Identify which cell holds the provided text, then report its (X, Y) central coordinate. 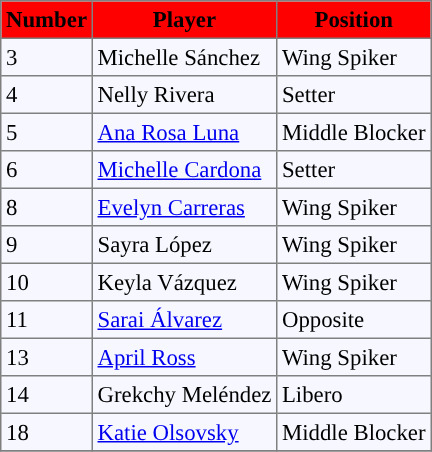
10 (47, 282)
Ana Rosa Luna (184, 132)
4 (47, 95)
Michelle Cardona (184, 170)
9 (47, 245)
Michelle Sánchez (184, 57)
3 (47, 57)
April Ross (184, 357)
11 (47, 320)
Player (184, 20)
Keyla Vázquez (184, 282)
6 (47, 170)
8 (47, 207)
Evelyn Carreras (184, 207)
Nelly Rivera (184, 95)
18 (47, 432)
Libero (354, 395)
14 (47, 395)
Opposite (354, 320)
Number (47, 20)
Sarai Álvarez (184, 320)
Sayra López (184, 245)
Katie Olsovsky (184, 432)
Position (354, 20)
13 (47, 357)
5 (47, 132)
Grekchy Meléndez (184, 395)
